For the text-containing cell, return its midpoint in [x, y] coordinate format. 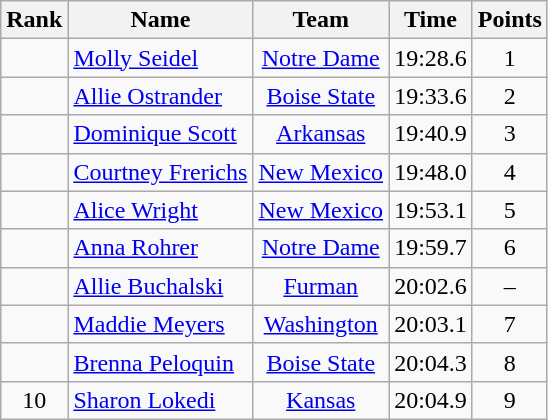
10 [34, 400]
Sharon Lokedi [160, 400]
19:59.7 [431, 248]
19:40.9 [431, 134]
19:53.1 [431, 210]
– [510, 286]
9 [510, 400]
Arkansas [321, 134]
Alice Wright [160, 210]
Team [321, 20]
4 [510, 172]
Molly Seidel [160, 58]
Time [431, 20]
Maddie Meyers [160, 324]
Anna Rohrer [160, 248]
Kansas [321, 400]
3 [510, 134]
1 [510, 58]
2 [510, 96]
6 [510, 248]
19:48.0 [431, 172]
Dominique Scott [160, 134]
7 [510, 324]
Courtney Frerichs [160, 172]
Washington [321, 324]
Allie Buchalski [160, 286]
20:04.9 [431, 400]
20:02.6 [431, 286]
Brenna Peloquin [160, 362]
8 [510, 362]
Name [160, 20]
19:28.6 [431, 58]
Points [510, 20]
20:04.3 [431, 362]
Rank [34, 20]
19:33.6 [431, 96]
20:03.1 [431, 324]
Allie Ostrander [160, 96]
5 [510, 210]
Furman [321, 286]
